Scan for the cell matching the given text and deliver its [x, y] coordinate at center. 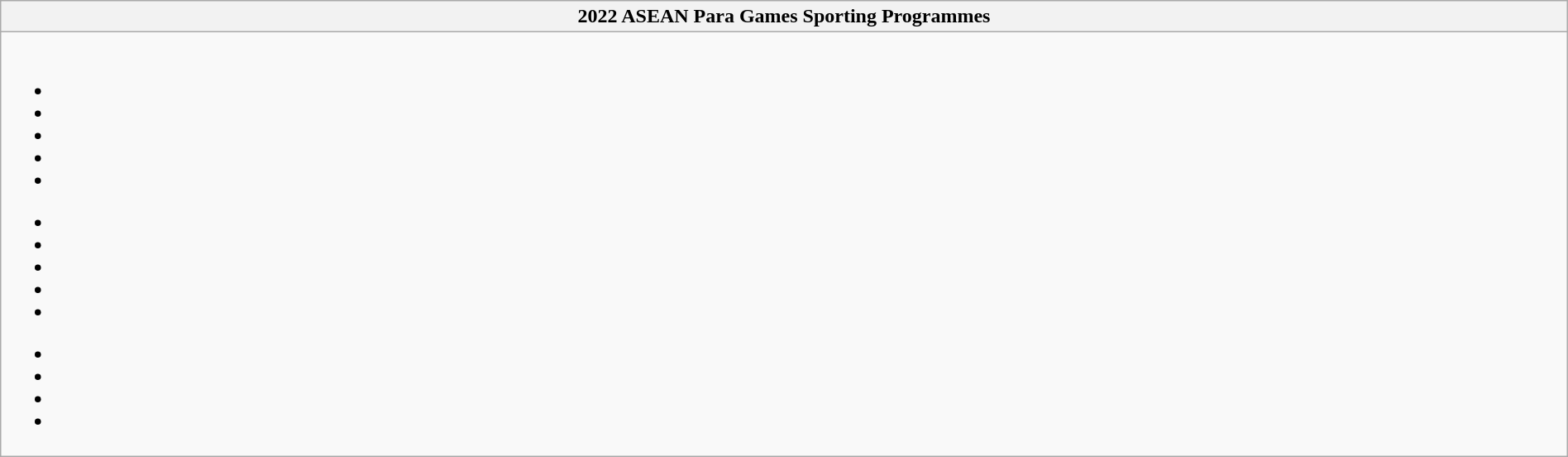
2022 ASEAN Para Games Sporting Programmes [784, 17]
